Detect which cell encompasses the target text, then output its [X, Y] center coordinate. 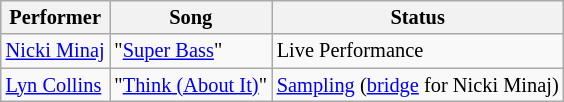
"Think (About It)" [191, 85]
Nicki Minaj [56, 51]
Status [418, 17]
Performer [56, 17]
"Super Bass" [191, 51]
Live Performance [418, 51]
Song [191, 17]
Lyn Collins [56, 85]
Sampling (bridge for Nicki Minaj) [418, 85]
